Provide the (x, y) coordinate of the cell's center where the given text is located.  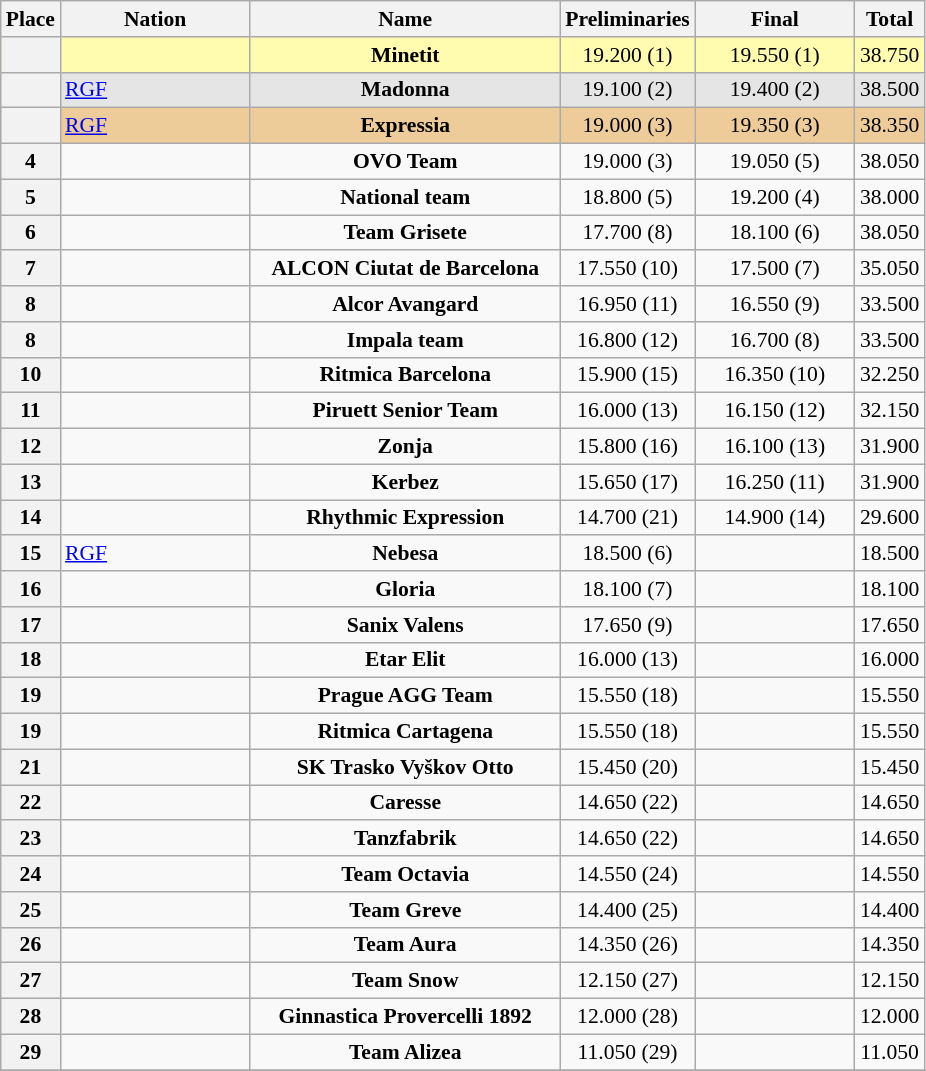
Expressia (405, 126)
Ritmica Barcelona (405, 375)
32.150 (890, 411)
16.700 (8) (775, 340)
24 (30, 874)
18 (30, 660)
7 (30, 269)
38.000 (890, 197)
28 (30, 1017)
Place (30, 19)
12.000 (28) (627, 1017)
Rhythmic Expression (405, 518)
25 (30, 910)
5 (30, 197)
13 (30, 482)
16.950 (11) (627, 304)
15 (30, 554)
16.350 (10) (775, 375)
17.650 (890, 625)
18.500 (6) (627, 554)
10 (30, 375)
14.350 (26) (627, 945)
29.600 (890, 518)
16.150 (12) (775, 411)
38.500 (890, 90)
19.200 (4) (775, 197)
23 (30, 839)
14.700 (21) (627, 518)
27 (30, 981)
Zonja (405, 447)
Madonna (405, 90)
Team Aura (405, 945)
16 (30, 589)
12.150 (890, 981)
32.250 (890, 375)
18.800 (5) (627, 197)
19.050 (5) (775, 162)
SK Trasko Vyškov Otto (405, 767)
Team Octavia (405, 874)
Team Alizea (405, 1052)
12 (30, 447)
35.050 (890, 269)
18.100 (7) (627, 589)
14 (30, 518)
22 (30, 803)
29 (30, 1052)
15.450 (890, 767)
21 (30, 767)
19.200 (1) (627, 55)
11.050 (890, 1052)
16.250 (11) (775, 482)
14.900 (14) (775, 518)
19.400 (2) (775, 90)
Gloria (405, 589)
15.450 (20) (627, 767)
17 (30, 625)
Tanzfabrik (405, 839)
16.000 (890, 660)
Prague AGG Team (405, 696)
Final (775, 19)
Impala team (405, 340)
16.800 (12) (627, 340)
Etar Elit (405, 660)
Preliminaries (627, 19)
ALCON Ciutat de Barcelona (405, 269)
Name (405, 19)
Alcor Avangard (405, 304)
Nation (155, 19)
Ritmica Cartagena (405, 732)
Kerbez (405, 482)
4 (30, 162)
16.100 (13) (775, 447)
11.050 (29) (627, 1052)
14.400 (25) (627, 910)
Minetit (405, 55)
15.900 (15) (627, 375)
18.100 (6) (775, 233)
17.550 (10) (627, 269)
Nebesa (405, 554)
14.400 (890, 910)
15.800 (16) (627, 447)
Team Grisete (405, 233)
6 (30, 233)
17.500 (7) (775, 269)
26 (30, 945)
12.150 (27) (627, 981)
12.000 (890, 1017)
19.350 (3) (775, 126)
18.500 (890, 554)
Piruett Senior Team (405, 411)
14.550 (890, 874)
38.350 (890, 126)
19.550 (1) (775, 55)
16.550 (9) (775, 304)
National team (405, 197)
19.100 (2) (627, 90)
15.650 (17) (627, 482)
Sanix Valens (405, 625)
Caresse (405, 803)
14.350 (890, 945)
38.750 (890, 55)
Ginnastica Provercelli 1892 (405, 1017)
11 (30, 411)
Team Greve (405, 910)
17.700 (8) (627, 233)
18.100 (890, 589)
17.650 (9) (627, 625)
Total (890, 19)
Team Snow (405, 981)
OVO Team (405, 162)
14.550 (24) (627, 874)
